Locate the cell with the specified text and output its (X, Y) center coordinate. 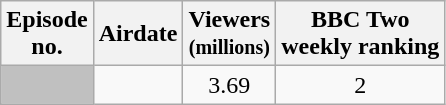
2 (360, 85)
Episodeno. (47, 34)
Viewers(millions) (230, 34)
BBC Twoweekly ranking (360, 34)
3.69 (230, 85)
Airdate (138, 34)
